Search for the cell housing the specified text and yield its (X, Y) center coordinate. 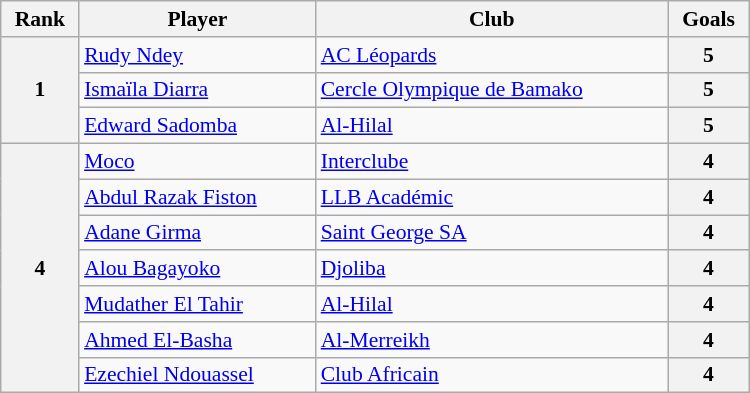
Edward Sadomba (198, 126)
AC Léopards (492, 55)
Ahmed El-Basha (198, 340)
Club (492, 19)
Rudy Ndey (198, 55)
Saint George SA (492, 233)
Djoliba (492, 269)
LLB Académic (492, 197)
Ezechiel Ndouassel (198, 375)
Abdul Razak Fiston (198, 197)
Interclube (492, 162)
Goals (708, 19)
Mudather El Tahir (198, 304)
Alou Bagayoko (198, 269)
Moco (198, 162)
Al-Merreikh (492, 340)
Ismaïla Diarra (198, 90)
Cercle Olympique de Bamako (492, 90)
Adane Girma (198, 233)
1 (40, 90)
Rank (40, 19)
Club Africain (492, 375)
Player (198, 19)
